Return the (x, y) coordinate for the center point of the cell that contains the specified text.  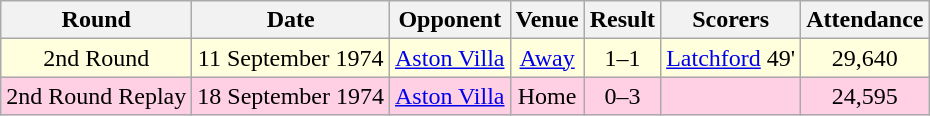
Date (291, 20)
Round (96, 20)
24,595 (865, 96)
Away (547, 58)
Attendance (865, 20)
Venue (547, 20)
18 September 1974 (291, 96)
Opponent (450, 20)
29,640 (865, 58)
Result (622, 20)
2nd Round (96, 58)
1–1 (622, 58)
Scorers (731, 20)
11 September 1974 (291, 58)
Home (547, 96)
0–3 (622, 96)
2nd Round Replay (96, 96)
Latchford 49' (731, 58)
